Determine the [x, y] coordinate at the center of the cell enclosing the given text.  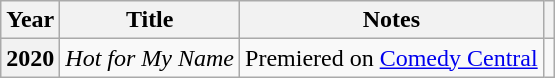
Year [30, 20]
Notes [392, 20]
Premiered on Comedy Central [392, 58]
2020 [30, 58]
Title [150, 20]
Hot for My Name [150, 58]
